Extract the (x, y) coordinate from the center of the cell holding the provided text.  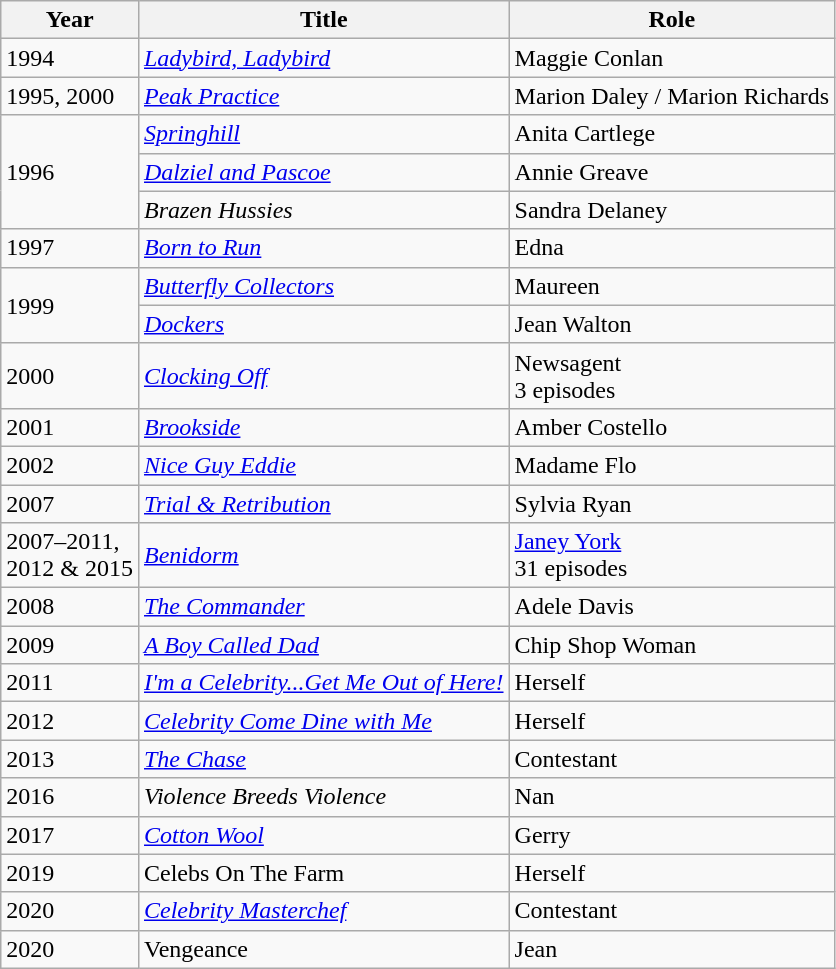
Clocking Off (324, 376)
Celebrity Masterchef (324, 911)
Year (70, 20)
Edna (672, 248)
1994 (70, 58)
2012 (70, 721)
A Boy Called Dad (324, 645)
Jean Walton (672, 324)
2007–2011,2012 & 2015 (70, 556)
2013 (70, 759)
Brazen Hussies (324, 210)
Springhill (324, 134)
2002 (70, 465)
Role (672, 20)
Nan (672, 797)
Born to Run (324, 248)
Benidorm (324, 556)
2000 (70, 376)
Butterfly Collectors (324, 286)
1997 (70, 248)
Anita Cartlege (672, 134)
2001 (70, 427)
Madame Flo (672, 465)
Violence Breeds Violence (324, 797)
Cotton Wool (324, 835)
Celebs On The Farm (324, 873)
Gerry (672, 835)
2017 (70, 835)
Vengeance (324, 949)
1996 (70, 172)
2007 (70, 503)
Celebrity Come Dine with Me (324, 721)
2011 (70, 683)
1999 (70, 305)
I'm a Celebrity...Get Me Out of Here! (324, 683)
Dalziel and Pascoe (324, 172)
2016 (70, 797)
Dockers (324, 324)
Annie Greave (672, 172)
Janey York 31 episodes (672, 556)
2008 (70, 607)
Peak Practice (324, 96)
Chip Shop Woman (672, 645)
Title (324, 20)
Maggie Conlan (672, 58)
Ladybird, Ladybird (324, 58)
1995, 2000 (70, 96)
2019 (70, 873)
2009 (70, 645)
Brookside (324, 427)
Adele Davis (672, 607)
Marion Daley / Marion Richards (672, 96)
Nice Guy Eddie (324, 465)
Sylvia Ryan (672, 503)
Sandra Delaney (672, 210)
The Commander (324, 607)
Amber Costello (672, 427)
Trial & Retribution (324, 503)
Jean (672, 949)
The Chase (324, 759)
Newsagent3 episodes (672, 376)
Maureen (672, 286)
